Scan for the cell matching the given text and deliver its [x, y] coordinate at center. 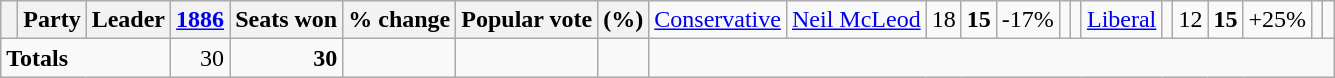
Seats won [286, 20]
1886 [200, 20]
Leader [128, 20]
Neil McLeod [856, 20]
% change [400, 20]
+25% [1278, 20]
18 [944, 20]
Liberal [1121, 20]
-17% [1028, 20]
12 [1190, 20]
Totals [86, 58]
Popular vote [527, 20]
Conservative [718, 20]
(%) [624, 20]
Party [52, 20]
